Search for the cell housing the specified text and yield its (X, Y) center coordinate. 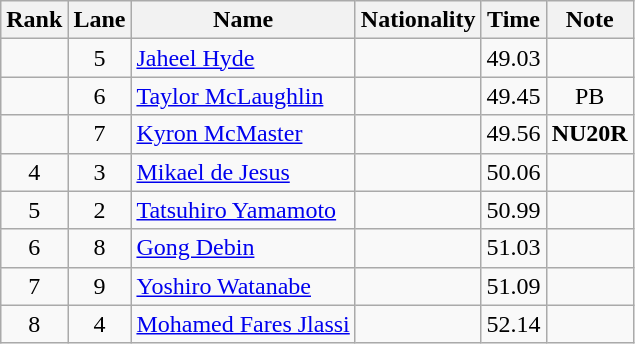
NU20R (590, 134)
Time (514, 20)
49.03 (514, 58)
49.56 (514, 134)
50.06 (514, 172)
Mohamed Fares Jlassi (243, 324)
PB (590, 96)
51.03 (514, 248)
Tatsuhiro Yamamoto (243, 210)
50.99 (514, 210)
Yoshiro Watanabe (243, 286)
51.09 (514, 286)
49.45 (514, 96)
9 (100, 286)
2 (100, 210)
Taylor McLaughlin (243, 96)
Lane (100, 20)
Nationality (418, 20)
52.14 (514, 324)
Kyron McMaster (243, 134)
Note (590, 20)
Jaheel Hyde (243, 58)
Name (243, 20)
Gong Debin (243, 248)
Mikael de Jesus (243, 172)
Rank (34, 20)
3 (100, 172)
